Output the [x, y] coordinate of the center of the cell containing the given text.  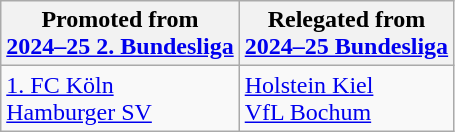
Relegated from2024–25 Bundesliga [346, 34]
Holstein KielVfL Bochum [346, 98]
1. FC KölnHamburger SV [120, 98]
Promoted from2024–25 2. Bundesliga [120, 34]
